Extract the [x, y] coordinate from the center of the cell holding the provided text.  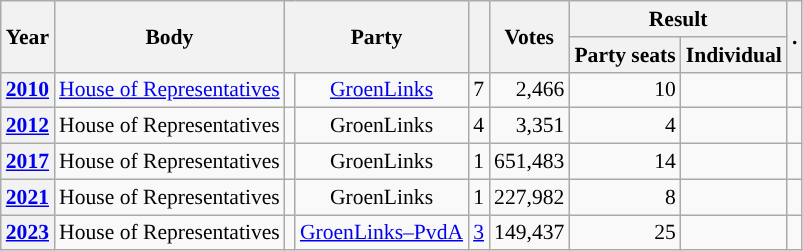
2017 [28, 162]
8 [624, 197]
227,982 [529, 197]
Individual [734, 55]
3 [478, 233]
2021 [28, 197]
Party seats [624, 55]
Votes [529, 36]
. [795, 36]
2,466 [529, 90]
149,437 [529, 233]
Year [28, 36]
2010 [28, 90]
2012 [28, 126]
2023 [28, 233]
10 [624, 90]
7 [478, 90]
25 [624, 233]
Party [376, 36]
3,351 [529, 126]
GroenLinks–PvdA [382, 233]
Result [678, 19]
14 [624, 162]
Body [170, 36]
651,483 [529, 162]
